Locate the cell with the specified text and output its (X, Y) center coordinate. 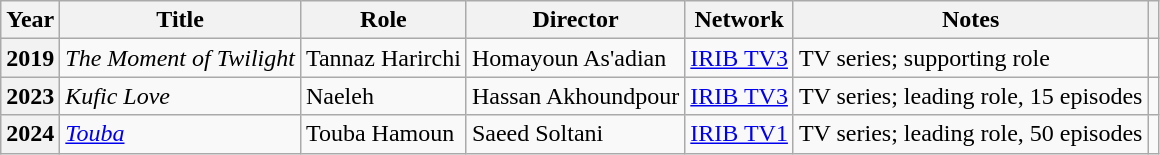
Touba Hamoun (383, 134)
TV series; supporting role (970, 58)
2024 (30, 134)
2023 (30, 96)
Homayoun As'adian (575, 58)
Year (30, 20)
IRIB TV1 (740, 134)
2019 (30, 58)
TV series; leading role, 50 episodes (970, 134)
Kufic Love (180, 96)
Touba (180, 134)
Hassan Akhoundpour (575, 96)
Director (575, 20)
Network (740, 20)
Title (180, 20)
The Moment of Twilight (180, 58)
Role (383, 20)
Naeleh (383, 96)
Saeed Soltani (575, 134)
Notes (970, 20)
Tannaz Harirchi (383, 58)
TV series; leading role, 15 episodes (970, 96)
